Return (x, y) of the center of cell containing provided text 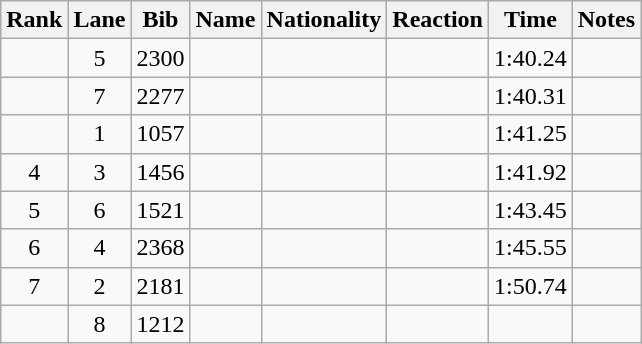
1057 (160, 134)
Notes (606, 20)
1:41.92 (530, 172)
Bib (160, 20)
Lane (100, 20)
1521 (160, 210)
Rank (34, 20)
2368 (160, 248)
1 (100, 134)
2 (100, 286)
Reaction (438, 20)
3 (100, 172)
1:40.24 (530, 58)
1456 (160, 172)
1:50.74 (530, 286)
8 (100, 324)
Time (530, 20)
1:43.45 (530, 210)
1212 (160, 324)
1:45.55 (530, 248)
2277 (160, 96)
2300 (160, 58)
Name (226, 20)
1:41.25 (530, 134)
Nationality (324, 20)
2181 (160, 286)
1:40.31 (530, 96)
